From the cell containing the given text, extract its center point as (X, Y) coordinate. 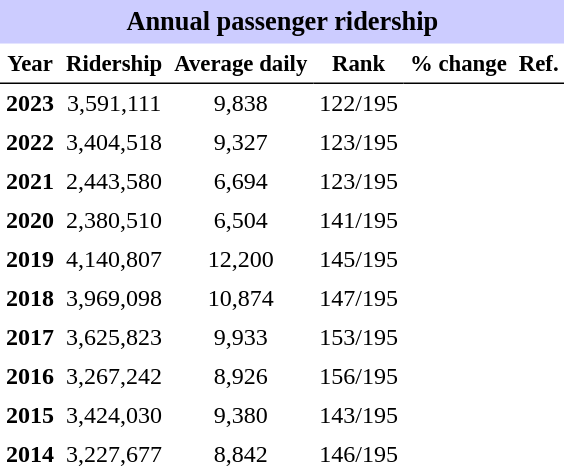
2020 (30, 220)
9,380 (240, 416)
% change (458, 64)
2022 (30, 142)
3,969,098 (114, 298)
10,874 (240, 298)
153/195 (358, 338)
156/195 (358, 376)
2019 (30, 260)
6,694 (240, 182)
Rank (358, 64)
4,140,807 (114, 260)
8,926 (240, 376)
Ridership (114, 64)
143/195 (358, 416)
147/195 (358, 298)
2018 (30, 298)
2021 (30, 182)
6,504 (240, 220)
3,591,111 (114, 104)
3,424,030 (114, 416)
Year (30, 64)
141/195 (358, 220)
2023 (30, 104)
Average daily (240, 64)
145/195 (358, 260)
3,625,823 (114, 338)
2,443,580 (114, 182)
2015 (30, 416)
2017 (30, 338)
9,838 (240, 104)
9,327 (240, 142)
2016 (30, 376)
3,267,242 (114, 376)
122/195 (358, 104)
2,380,510 (114, 220)
9,933 (240, 338)
3,404,518 (114, 142)
12,200 (240, 260)
